Output the (x, y) coordinate of the center of the cell containing the given text.  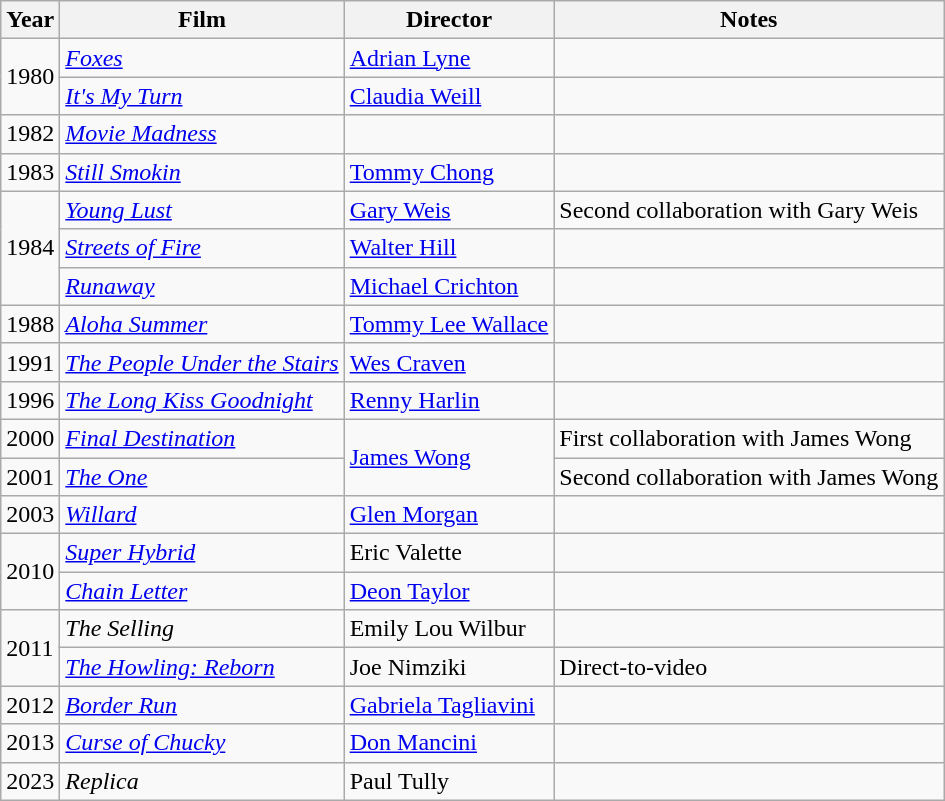
Wes Craven (449, 362)
Chain Letter (202, 591)
2012 (30, 705)
Replica (202, 781)
Young Lust (202, 210)
Aloha Summer (202, 324)
Curse of Chucky (202, 743)
The People Under the Stairs (202, 362)
1980 (30, 77)
Walter Hill (449, 248)
Don Mancini (449, 743)
1988 (30, 324)
The Selling (202, 629)
1983 (30, 172)
2013 (30, 743)
James Wong (449, 457)
Glen Morgan (449, 515)
Gary Weis (449, 210)
Adrian Lyne (449, 58)
Director (449, 20)
Eric Valette (449, 553)
Foxes (202, 58)
2023 (30, 781)
Film (202, 20)
Deon Taylor (449, 591)
Tommy Lee Wallace (449, 324)
2000 (30, 438)
1982 (30, 134)
It's My Turn (202, 96)
Renny Harlin (449, 400)
Michael Crichton (449, 286)
Notes (749, 20)
1996 (30, 400)
Border Run (202, 705)
Emily Lou Wilbur (449, 629)
2001 (30, 477)
First collaboration with James Wong (749, 438)
The Long Kiss Goodnight (202, 400)
Final Destination (202, 438)
Second collaboration with Gary Weis (749, 210)
2011 (30, 648)
2003 (30, 515)
Willard (202, 515)
Tommy Chong (449, 172)
2010 (30, 572)
Movie Madness (202, 134)
1984 (30, 248)
Gabriela Tagliavini (449, 705)
Direct-to-video (749, 667)
The Howling: Reborn (202, 667)
Second collaboration with James Wong (749, 477)
1991 (30, 362)
Still Smokin (202, 172)
Streets of Fire (202, 248)
Year (30, 20)
Joe Nimziki (449, 667)
Claudia Weill (449, 96)
Super Hybrid (202, 553)
Paul Tully (449, 781)
The One (202, 477)
Runaway (202, 286)
